For the text-containing cell, return its midpoint in (X, Y) coordinate format. 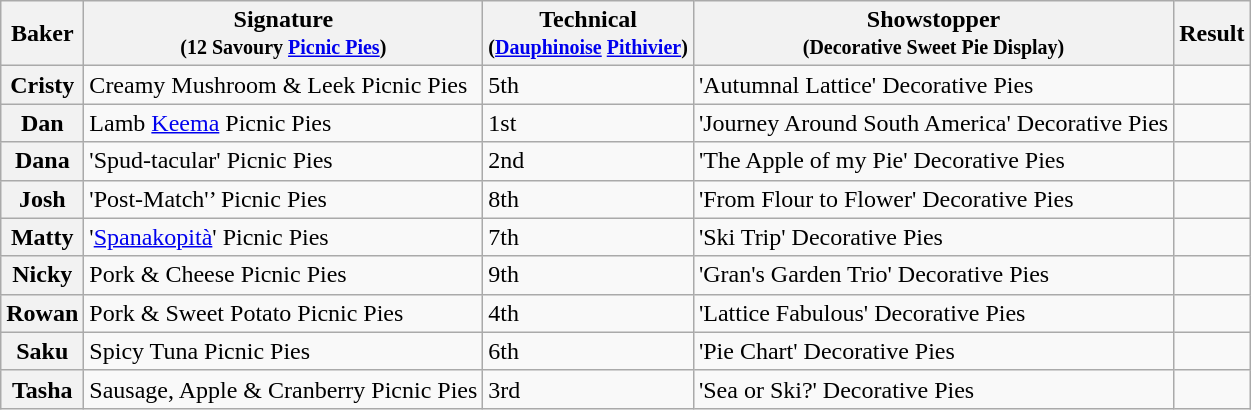
7th (588, 237)
'Pie Chart' Decorative Pies (933, 351)
4th (588, 313)
6th (588, 351)
1st (588, 123)
2nd (588, 161)
Result (1212, 34)
5th (588, 85)
Josh (42, 199)
'Sea or Ski?' Decorative Pies (933, 389)
Cristy (42, 85)
Pork & Cheese Picnic Pies (284, 275)
'Ski Trip' Decorative Pies (933, 237)
'Spanakopità' Picnic Pies (284, 237)
'Journey Around South America' Decorative Pies (933, 123)
'Spud-tacular' Picnic Pies (284, 161)
Showstopper (Decorative Sweet Pie Display) (933, 34)
Creamy Mushroom & Leek Picnic Pies (284, 85)
9th (588, 275)
'Gran's Garden Trio' Decorative Pies (933, 275)
Rowan (42, 313)
3rd (588, 389)
Nicky (42, 275)
Saku (42, 351)
Baker (42, 34)
'Post-Match'’ Picnic Pies (284, 199)
Dan (42, 123)
8th (588, 199)
Matty (42, 237)
'Lattice Fabulous' Decorative Pies (933, 313)
Tasha (42, 389)
'Autumnal Lattice' Decorative Pies (933, 85)
'From Flour to Flower' Decorative Pies (933, 199)
Spicy Tuna Picnic Pies (284, 351)
Sausage, Apple & Cranberry Picnic Pies (284, 389)
'The Apple of my Pie' Decorative Pies (933, 161)
Signature (12 Savoury Picnic Pies) (284, 34)
Lamb Keema Picnic Pies (284, 123)
Dana (42, 161)
Technical (Dauphinoise Pithivier) (588, 34)
Pork & Sweet Potato Picnic Pies (284, 313)
